Pinpoint the cell where the given text exists, returning its [x, y] midpoint coordinate. 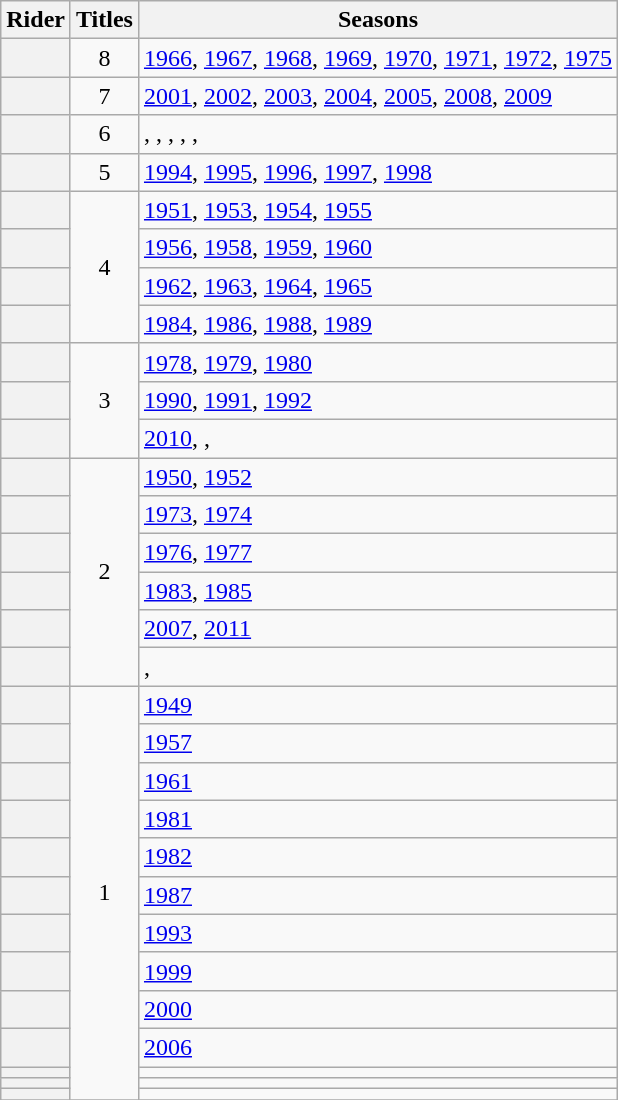
3 [104, 400]
1976, 1977 [378, 553]
1951, 1953, 1954, 1955 [378, 210]
2007, 2011 [378, 629]
2000 [378, 1009]
1973, 1974 [378, 515]
2006 [378, 1047]
6 [104, 134]
1950, 1952 [378, 477]
5 [104, 172]
1994, 1995, 1996, 1997, 1998 [378, 172]
1961 [378, 781]
Rider [36, 20]
, , , , , [378, 134]
2001, 2002, 2003, 2004, 2005, 2008, 2009 [378, 96]
1957 [378, 743]
Seasons [378, 20]
1993 [378, 933]
1999 [378, 971]
1978, 1979, 1980 [378, 362]
2010, , [378, 438]
1956, 1958, 1959, 1960 [378, 248]
, [378, 667]
Titles [104, 20]
1984, 1986, 1988, 1989 [378, 324]
2 [104, 572]
1966, 1967, 1968, 1969, 1970, 1971, 1972, 1975 [378, 58]
1982 [378, 857]
1987 [378, 895]
8 [104, 58]
1983, 1985 [378, 591]
4 [104, 267]
1981 [378, 819]
7 [104, 96]
1962, 1963, 1964, 1965 [378, 286]
1990, 1991, 1992 [378, 400]
1949 [378, 705]
1 [104, 893]
